Identify which cell holds the provided text, then report its (x, y) central coordinate. 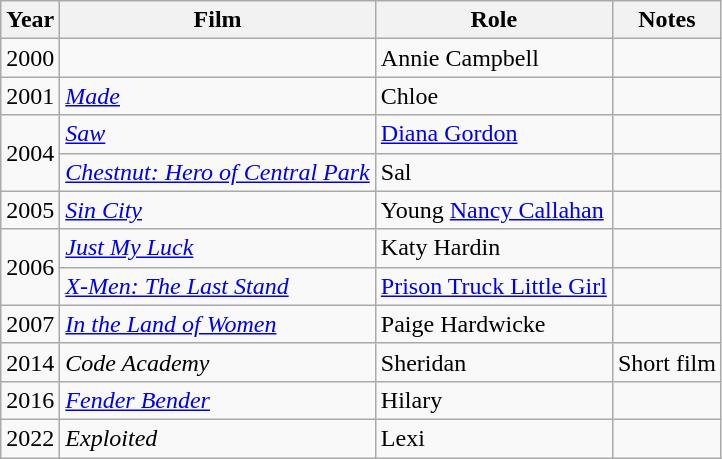
Made (218, 96)
2014 (30, 362)
Young Nancy Callahan (494, 210)
Katy Hardin (494, 248)
Sheridan (494, 362)
Role (494, 20)
Saw (218, 134)
In the Land of Women (218, 324)
Short film (666, 362)
Code Academy (218, 362)
Annie Campbell (494, 58)
Sin City (218, 210)
2000 (30, 58)
Film (218, 20)
Chloe (494, 96)
2007 (30, 324)
Just My Luck (218, 248)
2004 (30, 153)
Prison Truck Little Girl (494, 286)
Chestnut: Hero of Central Park (218, 172)
Notes (666, 20)
X-Men: The Last Stand (218, 286)
Sal (494, 172)
Fender Bender (218, 400)
Year (30, 20)
Paige Hardwicke (494, 324)
Lexi (494, 438)
2022 (30, 438)
2001 (30, 96)
2005 (30, 210)
Diana Gordon (494, 134)
2016 (30, 400)
Hilary (494, 400)
Exploited (218, 438)
2006 (30, 267)
